Output the (X, Y) coordinate of the center of the cell containing the given text.  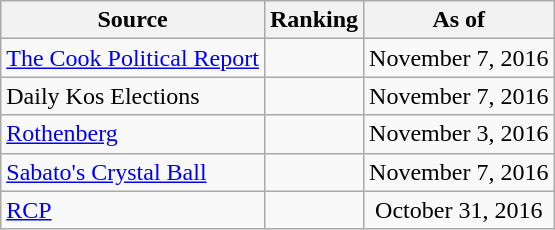
As of (459, 20)
Rothenberg (133, 134)
October 31, 2016 (459, 210)
Ranking (314, 20)
November 3, 2016 (459, 134)
Sabato's Crystal Ball (133, 172)
The Cook Political Report (133, 58)
Daily Kos Elections (133, 96)
RCP (133, 210)
Source (133, 20)
